Scan for the cell matching the given text and deliver its (x, y) coordinate at center. 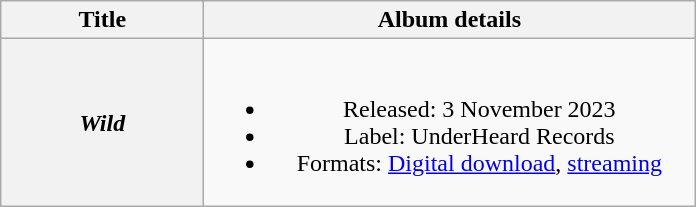
Released: 3 November 2023Label: UnderHeard RecordsFormats: Digital download, streaming (450, 122)
Title (102, 20)
Wild (102, 122)
Album details (450, 20)
